Detect which cell encompasses the target text, then output its [X, Y] center coordinate. 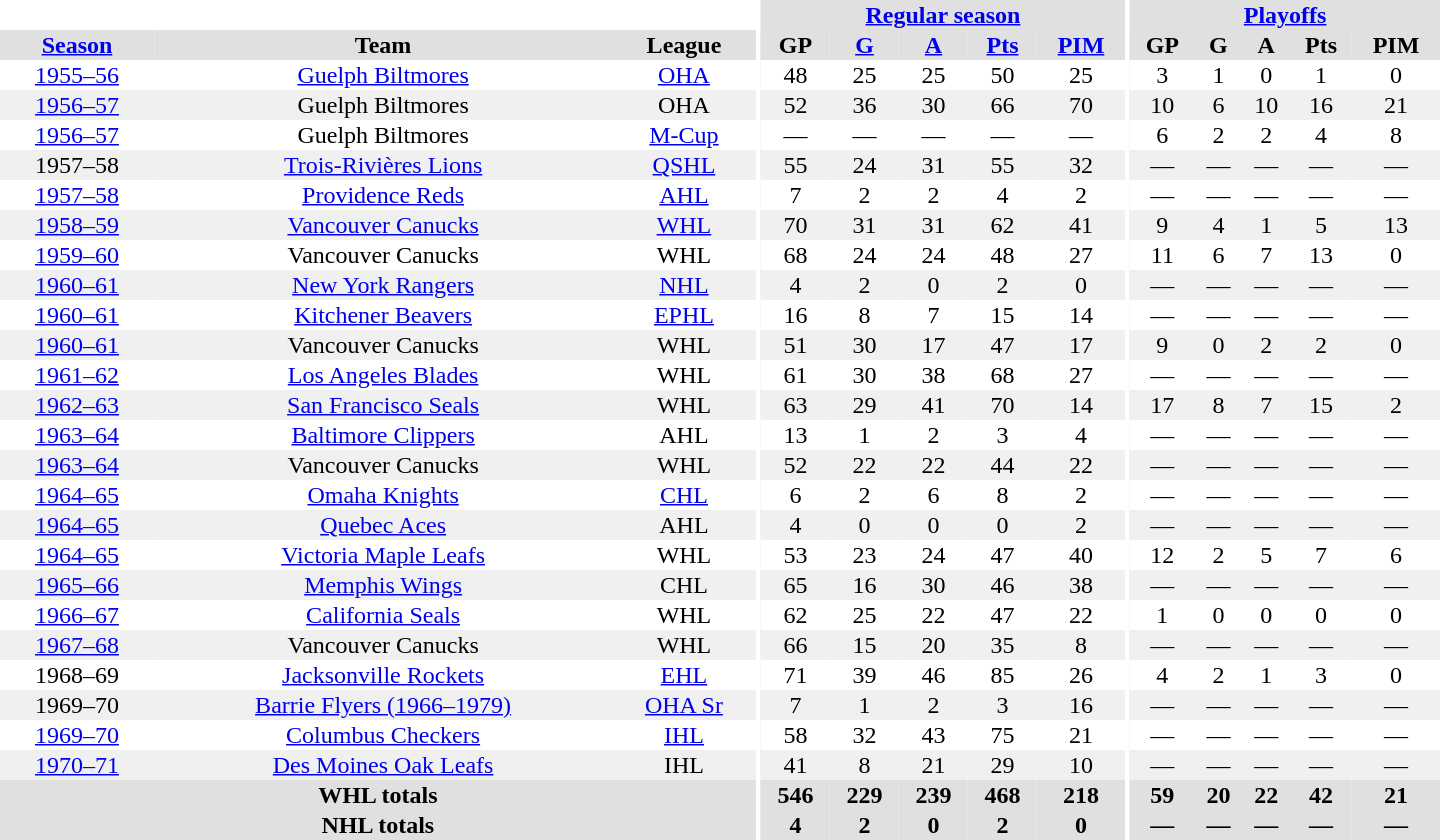
1961–62 [77, 375]
League [684, 45]
239 [934, 795]
Providence Reds [383, 195]
1966–67 [77, 615]
71 [796, 675]
Quebec Aces [383, 525]
1958–59 [77, 225]
58 [796, 735]
1968–69 [77, 675]
Victoria Maple Leafs [383, 555]
Playoffs [1285, 15]
218 [1081, 795]
EHL [684, 675]
Barrie Flyers (1966–1979) [383, 705]
53 [796, 555]
1965–66 [77, 585]
35 [1002, 645]
23 [864, 555]
California Seals [383, 615]
NHL totals [378, 825]
Season [77, 45]
Memphis Wings [383, 585]
229 [864, 795]
Jacksonville Rockets [383, 675]
65 [796, 585]
40 [1081, 555]
42 [1321, 795]
63 [796, 405]
39 [864, 675]
Trois-Rivières Lions [383, 165]
Des Moines Oak Leafs [383, 765]
San Francisco Seals [383, 405]
546 [796, 795]
468 [1002, 795]
11 [1162, 255]
59 [1162, 795]
NHL [684, 285]
1970–71 [77, 765]
51 [796, 345]
Kitchener Beavers [383, 315]
1967–68 [77, 645]
1959–60 [77, 255]
M-Cup [684, 135]
Los Angeles Blades [383, 375]
New York Rangers [383, 285]
EPHL [684, 315]
85 [1002, 675]
44 [1002, 465]
Baltimore Clippers [383, 435]
OHA Sr [684, 705]
Omaha Knights [383, 495]
Regular season [943, 15]
43 [934, 735]
26 [1081, 675]
Columbus Checkers [383, 735]
1962–63 [77, 405]
QSHL [684, 165]
1955–56 [77, 75]
75 [1002, 735]
36 [864, 105]
Team [383, 45]
50 [1002, 75]
WHL totals [378, 795]
12 [1162, 555]
61 [796, 375]
